Capture the cell that displays the provided text and extract its (x, y) central coordinate. 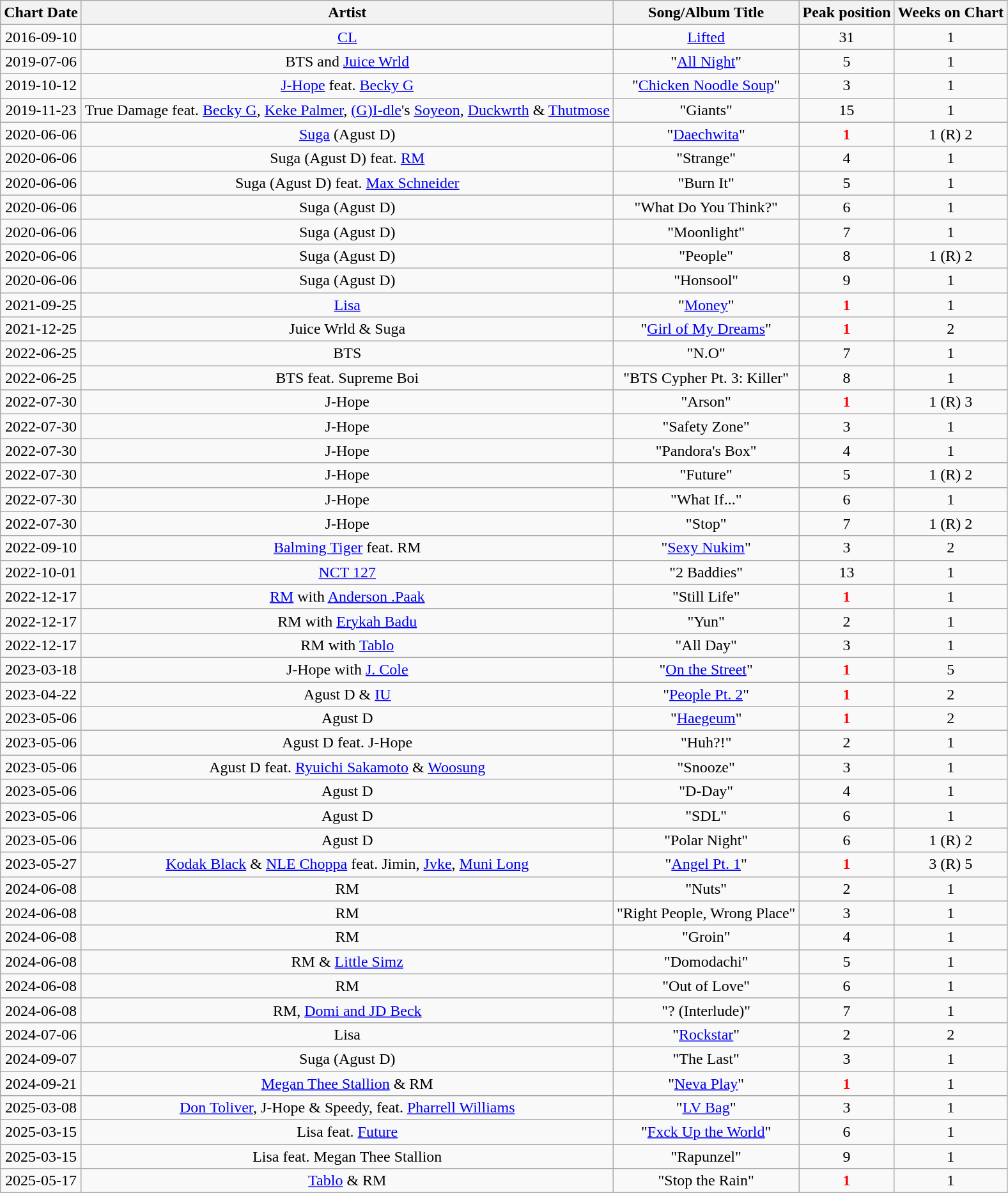
Agust D feat. J-Hope (347, 743)
2019-11-23 (41, 110)
"Stop the Rain" (706, 1181)
2024-07-06 (41, 1034)
"Fxck Up the World" (706, 1132)
RM, Domi and JD Beck (347, 1010)
"Honsool" (706, 280)
BTS feat. Supreme Boi (347, 378)
Kodak Black & NLE Choppa feat. Jimin, Jvke, Muni Long (347, 864)
"People" (706, 256)
31 (846, 37)
"Huh?!" (706, 743)
J-Hope with J. Cole (347, 669)
NCT 127 (347, 572)
2022-10-01 (41, 572)
"Domodachi" (706, 962)
Artist (347, 13)
2021-09-25 (41, 305)
2024-09-21 (41, 1084)
"Haegeum" (706, 719)
"Girl of My Dreams" (706, 329)
"SDL" (706, 816)
15 (846, 110)
Lifted (706, 37)
Suga (Agust D) feat. RM (347, 159)
"What Do You Think?" (706, 207)
RM with Anderson .Paak (347, 596)
"Nuts" (706, 889)
"On the Street" (706, 669)
2023-04-22 (41, 694)
Song/Album Title (706, 13)
"All Night" (706, 61)
2016-09-10 (41, 37)
"What If..." (706, 499)
"Stop" (706, 524)
"Future" (706, 475)
True Damage feat. Becky G, Keke Palmer, (G)I-dle's Soyeon, Duckwrth & Thutmose (347, 110)
"LV Bag" (706, 1108)
"N.O" (706, 354)
2023-05-27 (41, 864)
Agust D & IU (347, 694)
"Angel Pt. 1" (706, 864)
"Daechwita" (706, 134)
Don Toliver, J-Hope & Speedy, feat. Pharrell Williams (347, 1108)
"Rapunzel" (706, 1157)
RM with Tablo (347, 645)
"BTS Cypher Pt. 3: Killer" (706, 378)
"Pandora's Box" (706, 451)
2025-05-17 (41, 1181)
"Sexy Nukim" (706, 548)
"The Last" (706, 1059)
13 (846, 572)
"Giants" (706, 110)
2022-09-10 (41, 548)
Lisa feat. Megan Thee Stallion (347, 1157)
1 (R) 3 (950, 402)
"Burn It" (706, 183)
"Money" (706, 305)
"Snooze" (706, 767)
"Right People, Wrong Place" (706, 913)
"Groin" (706, 937)
"Strange" (706, 159)
"Arson" (706, 402)
2019-10-12 (41, 86)
Chart Date (41, 13)
"People Pt. 2" (706, 694)
"Still Life" (706, 596)
3 (R) 5 (950, 864)
"Chicken Noodle Soup" (706, 86)
"2 Baddies" (706, 572)
CL (347, 37)
J-Hope feat. Becky G (347, 86)
"Moonlight" (706, 231)
Juice Wrld & Suga (347, 329)
RM & Little Simz (347, 962)
Megan Thee Stallion & RM (347, 1084)
"All Day" (706, 645)
"Rockstar" (706, 1034)
"Yun" (706, 621)
"Out of Love" (706, 986)
2023-03-18 (41, 669)
"? (Interlude)" (706, 1010)
Tablo & RM (347, 1181)
Peak position (846, 13)
Suga (Agust D) feat. Max Schneider (347, 183)
"D-Day" (706, 791)
Balming Tiger feat. RM (347, 548)
2024-09-07 (41, 1059)
Lisa feat. Future (347, 1132)
"Neva Play" (706, 1084)
"Safety Zone" (706, 426)
Agust D feat. Ryuichi Sakamoto & Woosung (347, 767)
"Polar Night" (706, 840)
2021-12-25 (41, 329)
BTS and Juice Wrld (347, 61)
2025-03-08 (41, 1108)
Weeks on Chart (950, 13)
2019-07-06 (41, 61)
BTS (347, 354)
RM with Erykah Badu (347, 621)
